Determine the (X, Y) coordinate at the center of the cell enclosing the given text.  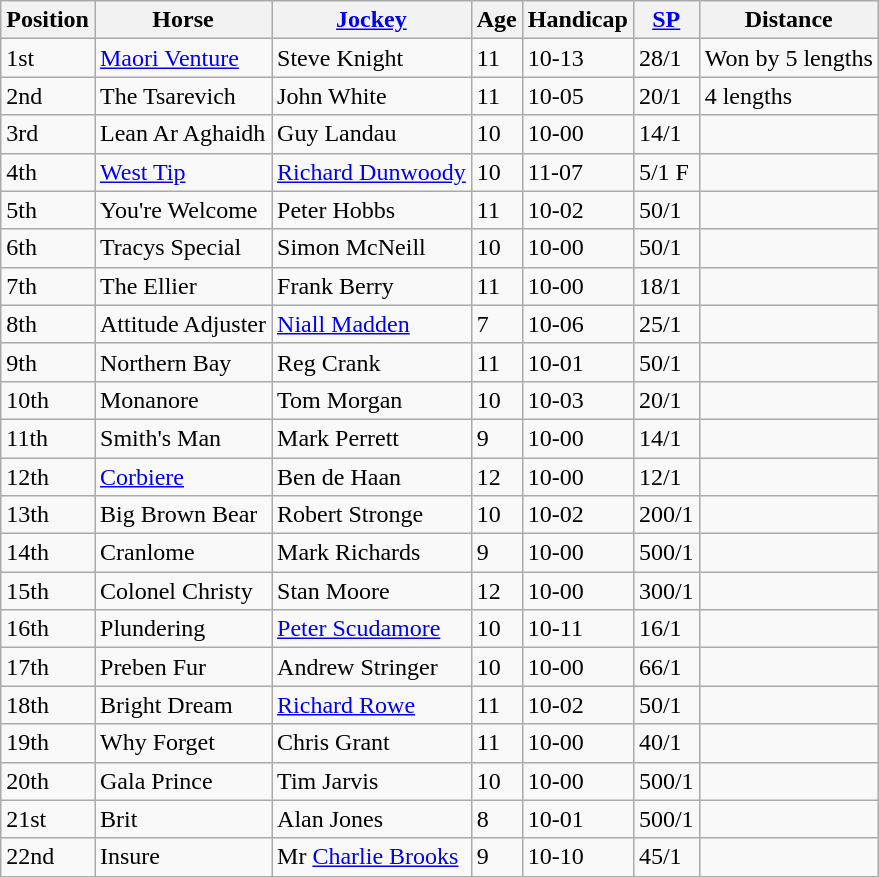
Age (496, 20)
Reg Crank (372, 362)
Lean Ar Aghaidh (182, 134)
Tom Morgan (372, 400)
Ben de Haan (372, 477)
Mark Perrett (372, 438)
Colonel Christy (182, 591)
15th (48, 591)
Mr Charlie Brooks (372, 857)
66/1 (666, 667)
40/1 (666, 743)
Big Brown Bear (182, 515)
Why Forget (182, 743)
5/1 F (666, 172)
4th (48, 172)
14th (48, 553)
Maori Venture (182, 58)
21st (48, 819)
200/1 (666, 515)
Robert Stronge (372, 515)
Richard Dunwoody (372, 172)
3rd (48, 134)
Position (48, 20)
Peter Scudamore (372, 629)
Alan Jones (372, 819)
Brit (182, 819)
10-11 (578, 629)
25/1 (666, 324)
10-10 (578, 857)
19th (48, 743)
Plundering (182, 629)
SP (666, 20)
8 (496, 819)
Preben Fur (182, 667)
Mark Richards (372, 553)
22nd (48, 857)
4 lengths (788, 96)
1st (48, 58)
10-13 (578, 58)
Niall Madden (372, 324)
11-07 (578, 172)
Handicap (578, 20)
Stan Moore (372, 591)
Richard Rowe (372, 705)
8th (48, 324)
5th (48, 210)
West Tip (182, 172)
Distance (788, 20)
Gala Prince (182, 781)
18/1 (666, 286)
7th (48, 286)
300/1 (666, 591)
7 (496, 324)
Guy Landau (372, 134)
9th (48, 362)
Cranlome (182, 553)
Tracys Special (182, 248)
Chris Grant (372, 743)
12th (48, 477)
Bright Dream (182, 705)
Northern Bay (182, 362)
10-03 (578, 400)
16th (48, 629)
Peter Hobbs (372, 210)
12/1 (666, 477)
20th (48, 781)
10-05 (578, 96)
2nd (48, 96)
Frank Berry (372, 286)
Won by 5 lengths (788, 58)
Insure (182, 857)
You're Welcome (182, 210)
18th (48, 705)
Corbiere (182, 477)
John White (372, 96)
Andrew Stringer (372, 667)
The Tsarevich (182, 96)
28/1 (666, 58)
45/1 (666, 857)
16/1 (666, 629)
11th (48, 438)
Monanore (182, 400)
Simon McNeill (372, 248)
Horse (182, 20)
Attitude Adjuster (182, 324)
Tim Jarvis (372, 781)
Steve Knight (372, 58)
The Ellier (182, 286)
10-06 (578, 324)
10th (48, 400)
17th (48, 667)
13th (48, 515)
6th (48, 248)
Smith's Man (182, 438)
Jockey (372, 20)
